Provide the (x, y) coordinate of the cell's center where the given text is located.  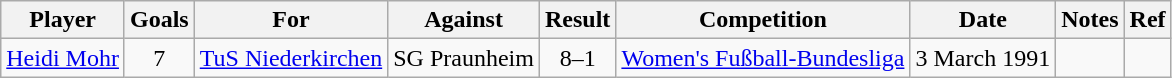
Goals (159, 20)
Result (577, 20)
Competition (763, 20)
TuS Niederkirchen (291, 58)
Ref (1148, 20)
3 March 1991 (983, 58)
For (291, 20)
Date (983, 20)
SG Praunheim (464, 58)
Notes (1090, 20)
8–1 (577, 58)
Heidi Mohr (63, 58)
Player (63, 20)
Against (464, 20)
Women's Fußball-Bundesliga (763, 58)
7 (159, 58)
